Extract the (X, Y) coordinate from the center of the cell holding the provided text.  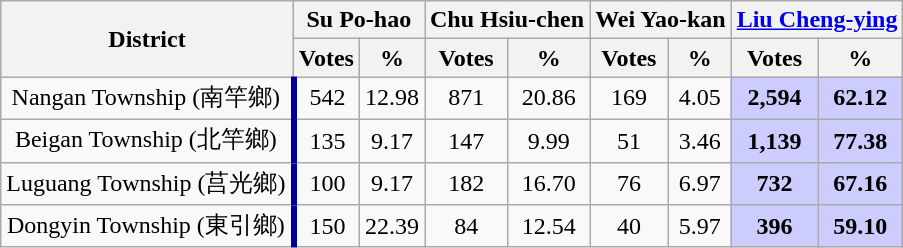
5.97 (700, 226)
51 (630, 140)
59.10 (860, 226)
16.70 (549, 184)
4.05 (700, 98)
6.97 (700, 184)
12.98 (392, 98)
871 (466, 98)
District (147, 39)
147 (466, 140)
135 (326, 140)
62.12 (860, 98)
Luguang Township (莒光鄉) (147, 184)
Su Po-hao (358, 20)
100 (326, 184)
396 (774, 226)
732 (774, 184)
20.86 (549, 98)
77.38 (860, 140)
1,139 (774, 140)
Nangan Township (南竿鄉) (147, 98)
542 (326, 98)
76 (630, 184)
9.99 (549, 140)
150 (326, 226)
3.46 (700, 140)
Beigan Township (北竿鄉) (147, 140)
67.16 (860, 184)
2,594 (774, 98)
Chu Hsiu-chen (506, 20)
40 (630, 226)
84 (466, 226)
22.39 (392, 226)
182 (466, 184)
12.54 (549, 226)
Liu Cheng-ying (817, 20)
Wei Yao-kan (661, 20)
Dongyin Township (東引鄉) (147, 226)
169 (630, 98)
